Pinpoint the cell where the given text exists, returning its [x, y] midpoint coordinate. 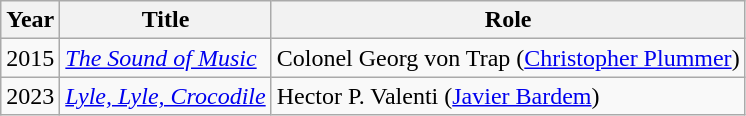
2015 [30, 58]
Year [30, 20]
The Sound of Music [166, 58]
2023 [30, 96]
Lyle, Lyle, Crocodile [166, 96]
Title [166, 20]
Role [508, 20]
Hector P. Valenti (Javier Bardem) [508, 96]
Colonel Georg von Trap (Christopher Plummer) [508, 58]
